Capture the cell that displays the provided text and extract its (X, Y) central coordinate. 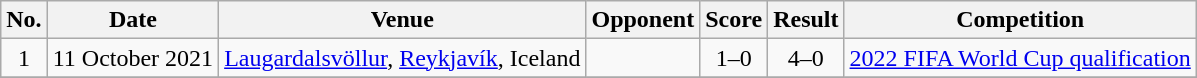
Competition (1020, 20)
Laugardalsvöllur, Reykjavík, Iceland (402, 58)
Result (806, 20)
2022 FIFA World Cup qualification (1020, 58)
4–0 (806, 58)
1 (24, 58)
No. (24, 20)
1–0 (734, 58)
Date (132, 20)
11 October 2021 (132, 58)
Opponent (643, 20)
Score (734, 20)
Venue (402, 20)
